Find where the given text appears and provide that cell's center as (x, y) coordinate. 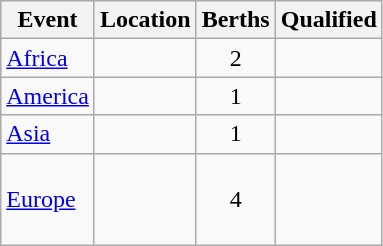
Event (48, 20)
4 (236, 199)
Asia (48, 134)
Europe (48, 199)
Location (145, 20)
America (48, 96)
Berths (236, 20)
2 (236, 58)
Qualified (328, 20)
Africa (48, 58)
